Locate the cell with the specified text and output its (X, Y) center coordinate. 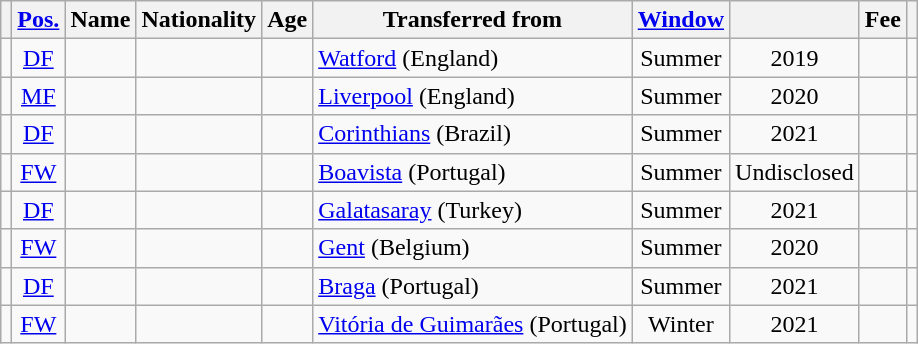
Transferred from (473, 20)
Gent (Belgium) (473, 248)
MF (38, 96)
Fee (882, 20)
Liverpool (England) (473, 96)
Winter (680, 324)
Undisclosed (795, 172)
Age (288, 20)
Boavista (Portugal) (473, 172)
Watford (England) (473, 58)
Braga (Portugal) (473, 286)
Corinthians (Brazil) (473, 134)
Name (100, 20)
Window (680, 20)
Vitória de Guimarães (Portugal) (473, 324)
2019 (795, 58)
Nationality (199, 20)
Galatasaray (Turkey) (473, 210)
Pos. (38, 20)
